Return the (X, Y) coordinate for the center point of the cell that contains the specified text.  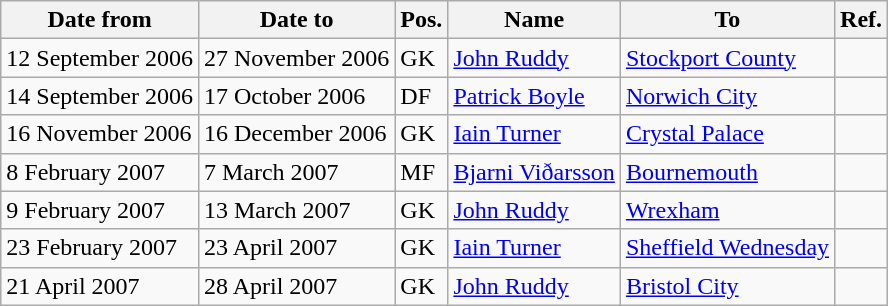
Bournemouth (727, 172)
13 March 2007 (296, 210)
Sheffield Wednesday (727, 248)
21 April 2007 (100, 286)
27 November 2006 (296, 58)
Date to (296, 20)
16 November 2006 (100, 134)
Patrick Boyle (534, 96)
To (727, 20)
Crystal Palace (727, 134)
28 April 2007 (296, 286)
Bristol City (727, 286)
17 October 2006 (296, 96)
Name (534, 20)
9 February 2007 (100, 210)
Norwich City (727, 96)
23 April 2007 (296, 248)
16 December 2006 (296, 134)
Pos. (422, 20)
DF (422, 96)
7 March 2007 (296, 172)
Stockport County (727, 58)
23 February 2007 (100, 248)
MF (422, 172)
Wrexham (727, 210)
Date from (100, 20)
12 September 2006 (100, 58)
Ref. (862, 20)
14 September 2006 (100, 96)
8 February 2007 (100, 172)
Bjarni Viðarsson (534, 172)
